For the text-containing cell, return its midpoint in [X, Y] coordinate format. 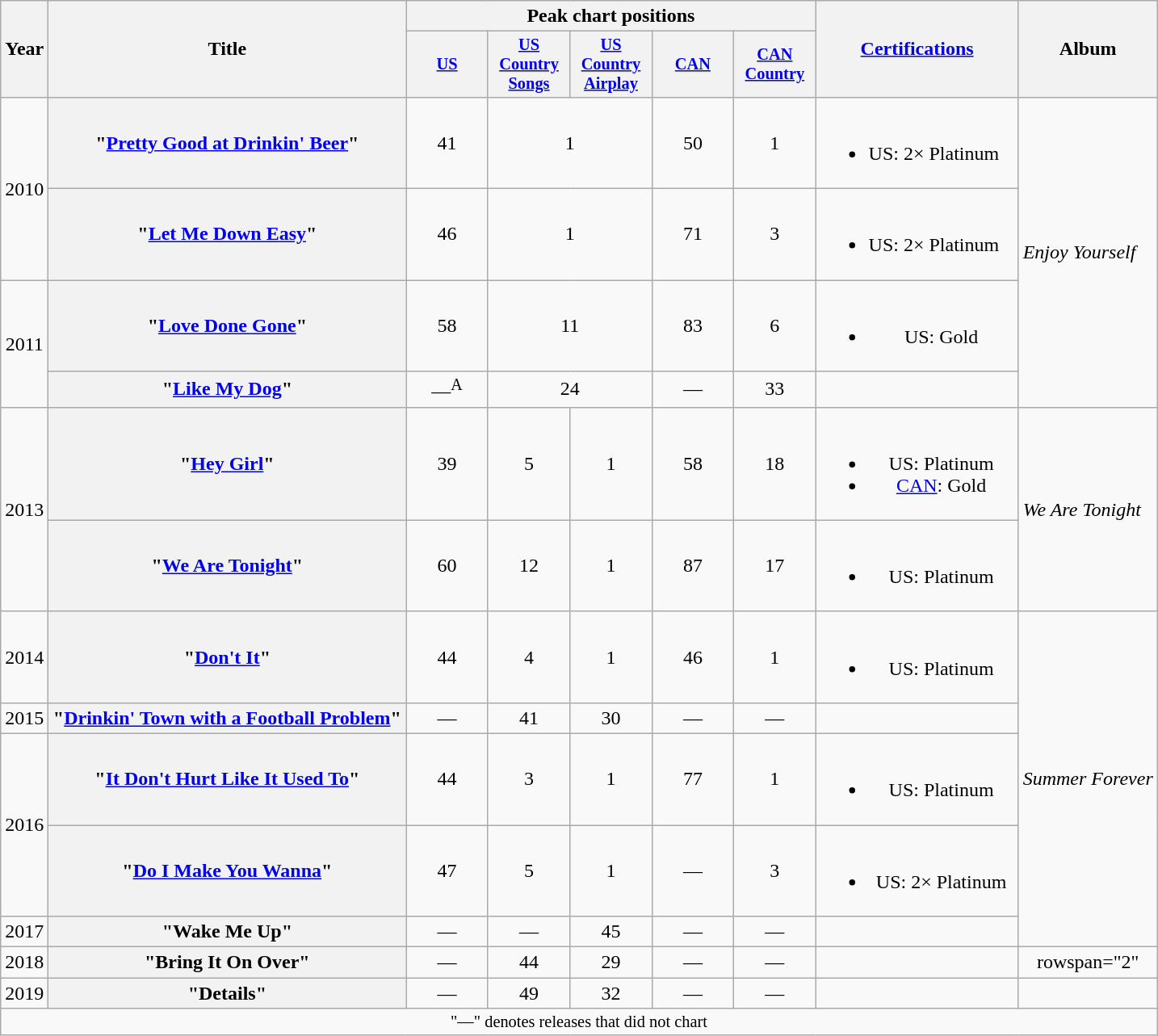
"Details" [228, 993]
30 [610, 718]
4 [528, 657]
CAN Country [775, 65]
2019 [24, 993]
"Do I Make You Wanna" [228, 870]
2014 [24, 657]
2018 [24, 963]
6 [775, 326]
17 [775, 565]
2016 [24, 824]
"Pretty Good at Drinkin' Beer" [228, 142]
18 [775, 463]
Summer Forever [1088, 778]
"Hey Girl" [228, 463]
Year [24, 49]
Title [228, 49]
rowspan="2" [1088, 963]
Peak chart positions [610, 16]
2010 [24, 188]
US [447, 65]
US: PlatinumCAN: Gold [917, 463]
"Like My Dog" [228, 389]
2017 [24, 932]
71 [693, 234]
Certifications [917, 49]
US Country Airplay [610, 65]
49 [528, 993]
We Are Tonight [1088, 509]
2013 [24, 509]
2015 [24, 718]
29 [610, 963]
39 [447, 463]
Enjoy Yourself [1088, 252]
"Wake Me Up" [228, 932]
"Love Done Gone" [228, 326]
87 [693, 565]
50 [693, 142]
77 [693, 778]
83 [693, 326]
"It Don't Hurt Like It Used To" [228, 778]
24 [570, 389]
"Drinkin' Town with a Football Problem" [228, 718]
US Country Songs [528, 65]
45 [610, 932]
"Let Me Down Easy" [228, 234]
"We Are Tonight" [228, 565]
—A [447, 389]
33 [775, 389]
"Don't It" [228, 657]
12 [528, 565]
Album [1088, 49]
11 [570, 326]
"—" denotes releases that did not chart [579, 1022]
2011 [24, 344]
32 [610, 993]
US: Gold [917, 326]
60 [447, 565]
"Bring It On Over" [228, 963]
CAN [693, 65]
47 [447, 870]
